Determine the (x, y) coordinate at the center of the cell enclosing the given text.  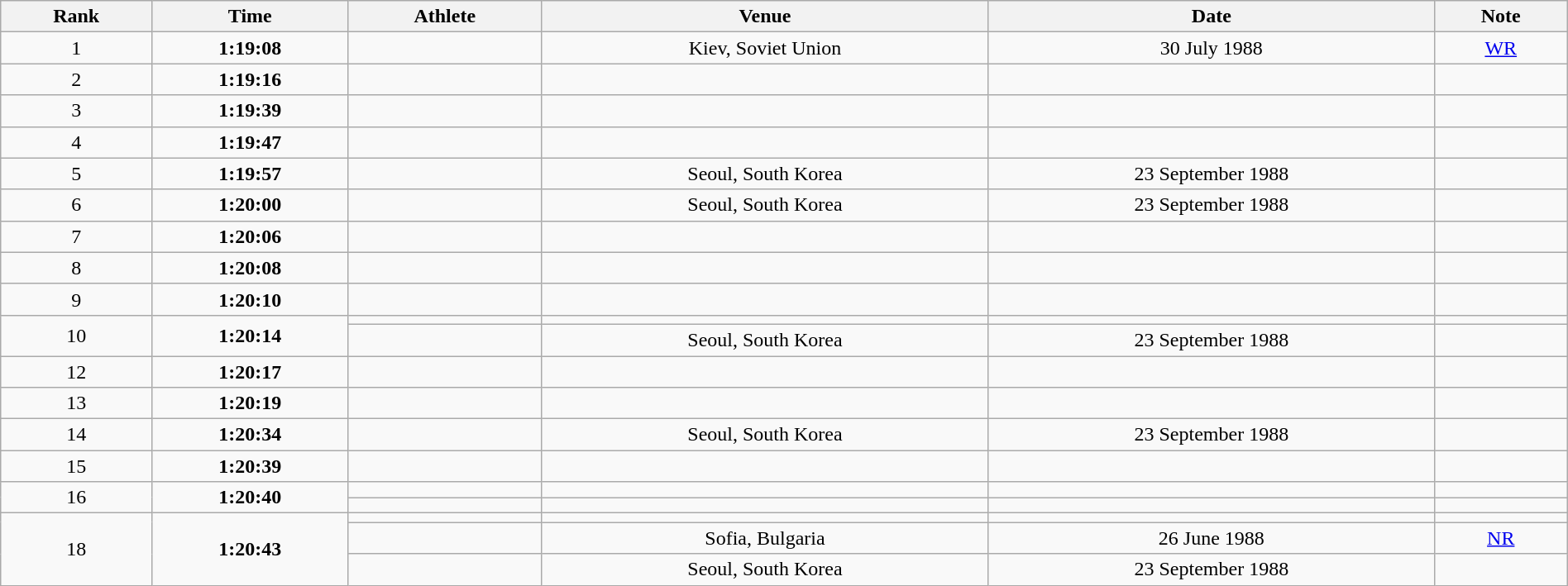
8 (76, 268)
5 (76, 174)
NR (1500, 538)
Sofia, Bulgaria (766, 538)
18 (76, 549)
7 (76, 236)
12 (76, 371)
Athlete (445, 17)
1:20:08 (250, 268)
1:19:08 (250, 48)
16 (76, 498)
30 July 1988 (1211, 48)
1:20:34 (250, 435)
3 (76, 111)
WR (1500, 48)
Note (1500, 17)
Kiev, Soviet Union (766, 48)
13 (76, 403)
1:19:47 (250, 142)
1 (76, 48)
14 (76, 435)
1:19:16 (250, 79)
1:20:17 (250, 371)
2 (76, 79)
1:19:39 (250, 111)
Time (250, 17)
15 (76, 466)
6 (76, 205)
1:20:19 (250, 403)
1:20:43 (250, 549)
1:19:57 (250, 174)
9 (76, 299)
1:20:10 (250, 299)
1:20:14 (250, 336)
4 (76, 142)
Rank (76, 17)
10 (76, 336)
1:20:40 (250, 498)
1:20:39 (250, 466)
Date (1211, 17)
26 June 1988 (1211, 538)
1:20:00 (250, 205)
Venue (766, 17)
1:20:06 (250, 236)
